Search for the cell housing the specified text and yield its (X, Y) center coordinate. 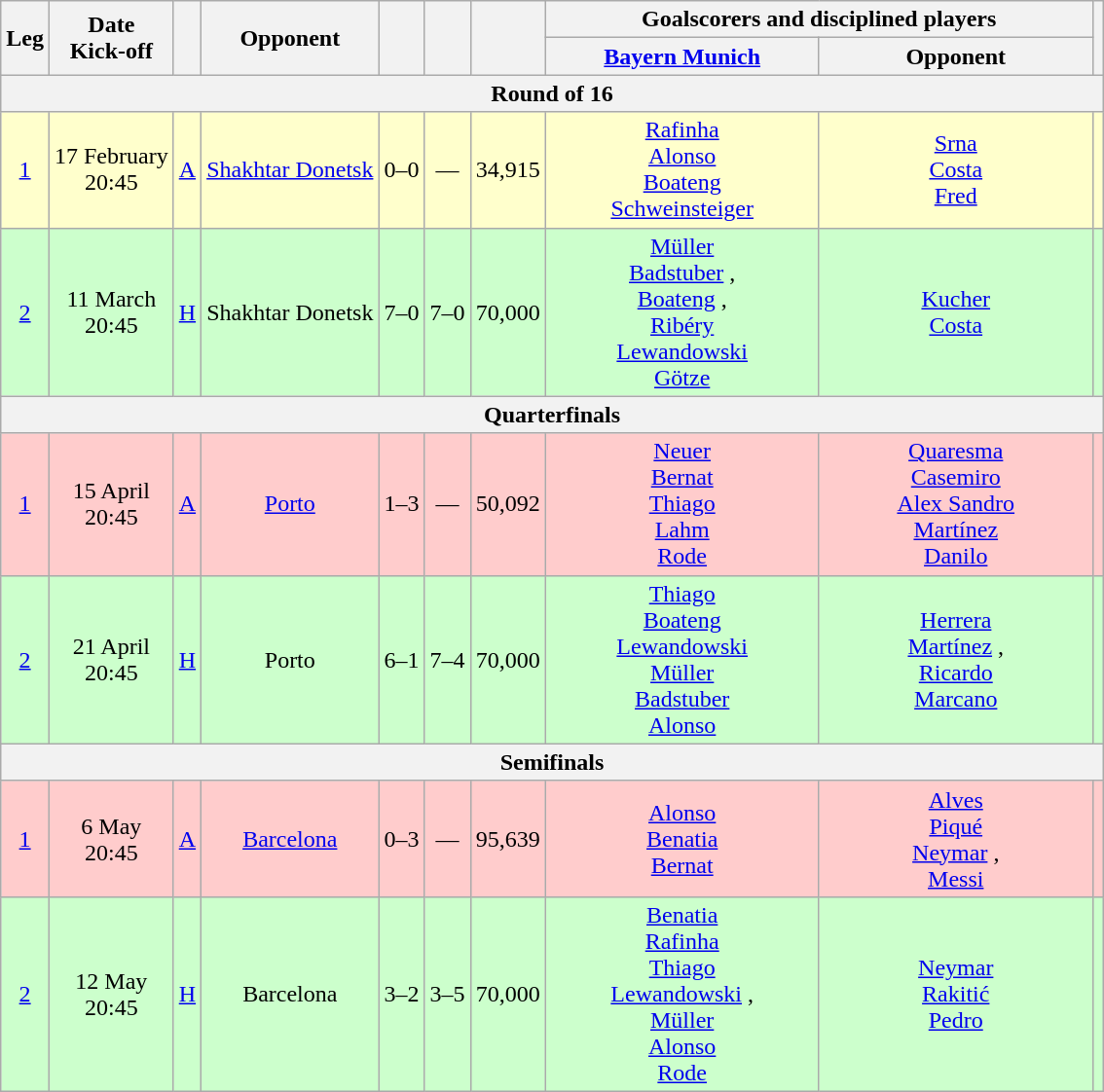
Goalscorers and disciplined players (819, 19)
95,639 (508, 839)
0–3 (401, 839)
Round of 16 (553, 93)
Alves Piqué Neymar , Messi (956, 839)
6–1 (401, 660)
Srna Costa Fred (956, 169)
12 May20:45 (111, 994)
Semifinals (553, 762)
3–5 (448, 994)
11 March20:45 (111, 311)
Rafinha Alonso Boateng Schweinsteiger (681, 169)
3–2 (401, 994)
Kucher Costa (956, 311)
50,092 (508, 504)
21 April20:45 (111, 660)
Herrera Martínez , Ricardo Marcano (956, 660)
Neymar Rakitić Pedro (956, 994)
34,915 (508, 169)
6 May20:45 (111, 839)
Quaresma Casemiro Alex Sandro Martínez Danilo (956, 504)
Quarterfinals (553, 415)
Bayern Munich (681, 56)
Neuer Bernat Thiago Lahm Rode (681, 504)
Leg (25, 38)
Thiago Boateng Lewandowski Müller Badstuber Alonso (681, 660)
Müller Badstuber , Boateng , Ribéry Lewandowski Götze (681, 311)
DateKick-off (111, 38)
15 April20:45 (111, 504)
Benatia Rafinha Thiago Lewandowski , Müller Alonso Rode (681, 994)
0–0 (401, 169)
7–4 (448, 660)
1–3 (401, 504)
Alonso Benatia Bernat (681, 839)
17 February20:45 (111, 169)
